Extract the [X, Y] coordinate from the center of the cell holding the provided text.  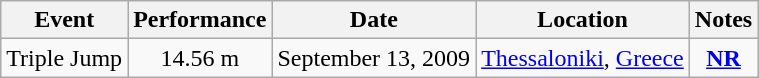
NR [723, 58]
Date [374, 20]
September 13, 2009 [374, 58]
Event [64, 20]
14.56 m [200, 58]
Performance [200, 20]
Notes [723, 20]
Thessaloniki, Greece [583, 58]
Location [583, 20]
Triple Jump [64, 58]
